Return the [x, y] coordinate for the center point of the cell that contains the specified text.  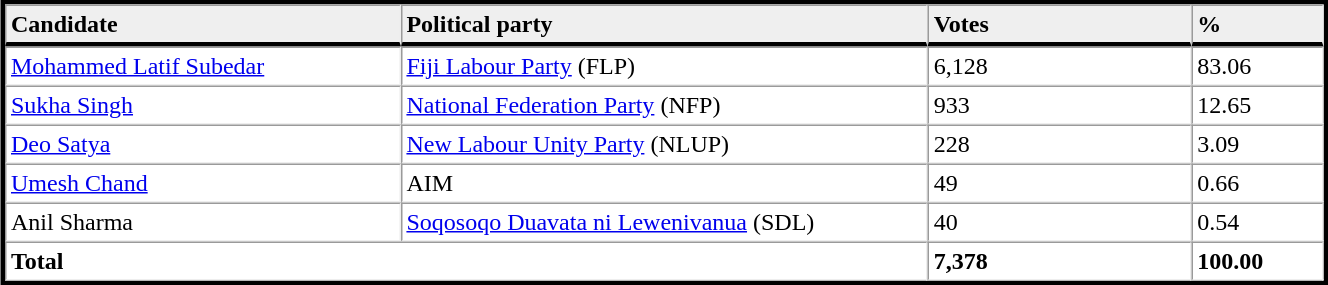
AIM [664, 184]
40 [1060, 222]
Umesh Chand [202, 184]
Sukha Singh [202, 106]
Candidate [202, 25]
12.65 [1257, 106]
3.09 [1257, 144]
% [1257, 25]
Total [466, 262]
Soqosoqo Duavata ni Lewenivanua (SDL) [664, 222]
0.54 [1257, 222]
228 [1060, 144]
49 [1060, 184]
National Federation Party (NFP) [664, 106]
933 [1060, 106]
Fiji Labour Party (FLP) [664, 66]
6,128 [1060, 66]
Votes [1060, 25]
Anil Sharma [202, 222]
7,378 [1060, 262]
New Labour Unity Party (NLUP) [664, 144]
Deo Satya [202, 144]
Mohammed Latif Subedar [202, 66]
100.00 [1257, 262]
Political party [664, 25]
83.06 [1257, 66]
0.66 [1257, 184]
